Determine the [x, y] coordinate at the center of the cell enclosing the given text.  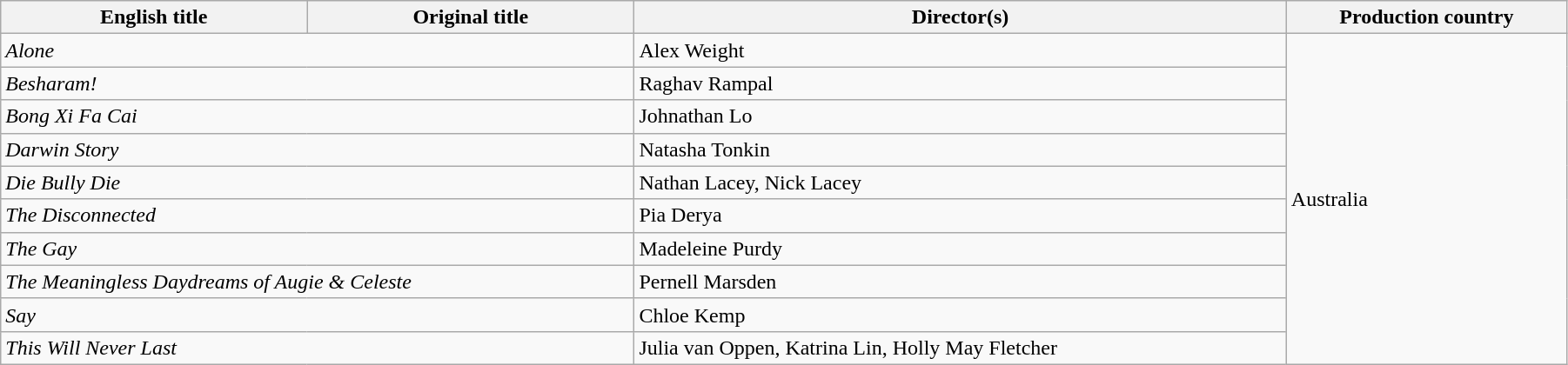
Alex Weight [961, 50]
Darwin Story [318, 149]
The Disconnected [318, 216]
This Will Never Last [318, 348]
The Meaningless Daydreams of Augie & Celeste [318, 282]
Madeleine Purdy [961, 249]
Original title [471, 17]
Production country [1426, 17]
Australia [1426, 200]
Nathan Lacey, Nick Lacey [961, 182]
Say [318, 315]
Pernell Marsden [961, 282]
The Gay [318, 249]
Raghav Rampal [961, 83]
Natasha Tonkin [961, 149]
Bong Xi Fa Cai [318, 116]
Die Bully Die [318, 182]
Johnathan Lo [961, 116]
Chloe Kemp [961, 315]
Director(s) [961, 17]
Pia Derya [961, 216]
Julia van Oppen, Katrina Lin, Holly May Fletcher [961, 348]
Alone [318, 50]
Besharam! [318, 83]
English title [154, 17]
